Find where the given text appears and provide that cell's center as (x, y) coordinate. 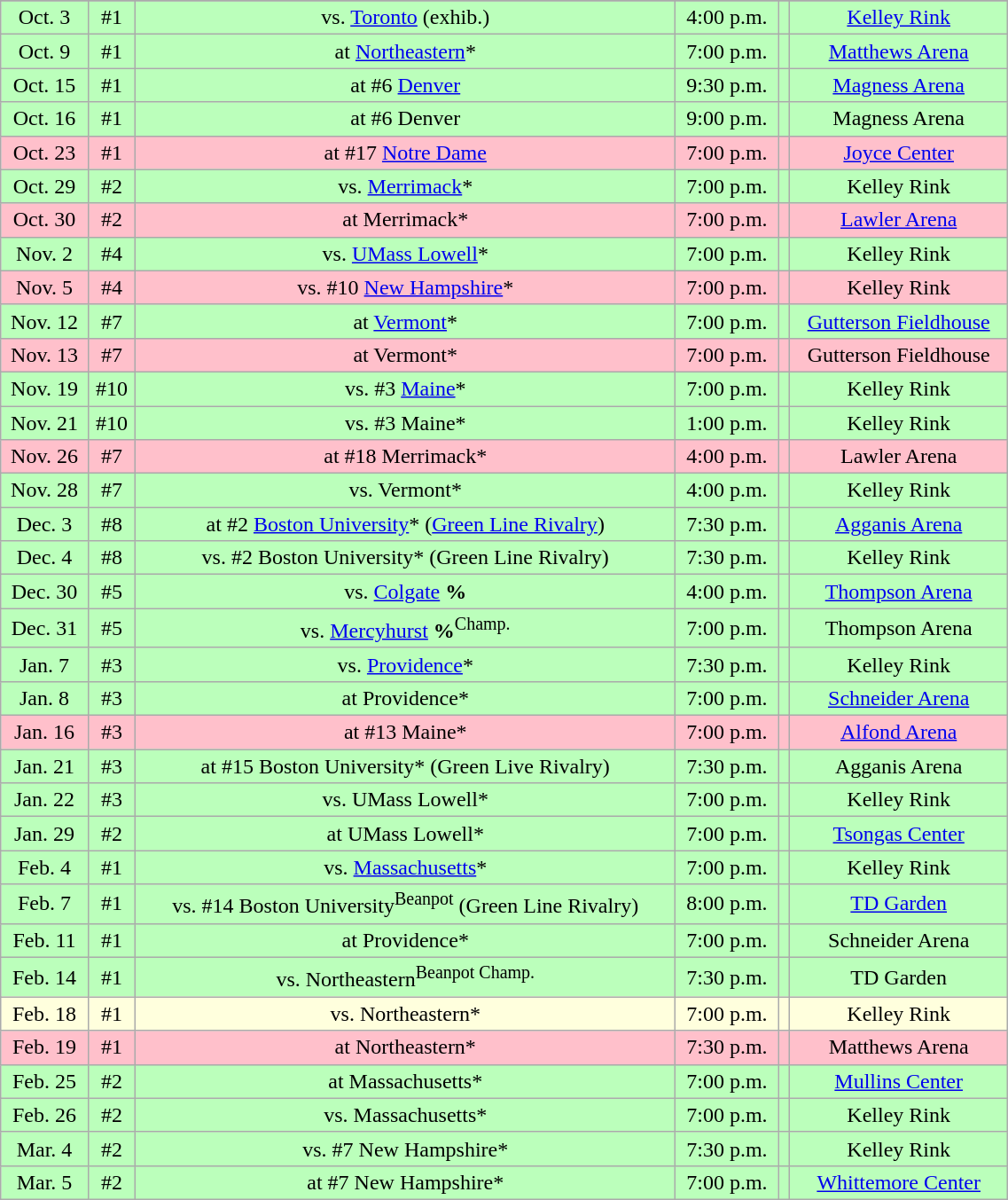
9:30 p.m. (727, 85)
at #15 Boston University* (Green Live Rivalry) (406, 766)
Oct. 16 (44, 119)
vs. Vermont* (406, 490)
vs. #2 Boston University* (Green Line Rivalry) (406, 558)
Nov. 21 (44, 423)
at #13 Maine* (406, 733)
Oct. 30 (44, 220)
Mar. 4 (44, 1149)
Nov. 2 (44, 254)
Feb. 26 (44, 1115)
Dec. 3 (44, 524)
Alfond Arena (899, 733)
Joyce Center (899, 153)
vs. Providence* (406, 664)
at Merrimack* (406, 220)
vs. Toronto (exhib.) (406, 18)
vs. Merrimack* (406, 186)
Jan. 7 (44, 664)
Jan. 29 (44, 834)
at UMass Lowell* (406, 834)
Feb. 19 (44, 1047)
Nov. 12 (44, 321)
vs. Colgate % (406, 592)
Jan. 16 (44, 733)
vs. NortheasternBeanpot Champ. (406, 977)
Feb. 18 (44, 1014)
Whittemore Center (899, 1182)
Oct. 9 (44, 51)
Mullins Center (899, 1081)
Dec. 30 (44, 592)
Jan. 8 (44, 698)
Nov. 26 (44, 457)
vs. #14 Boston UniversityBeanpot (Green Line Rivalry) (406, 905)
vs. #10 New Hampshire* (406, 287)
Dec. 4 (44, 558)
Nov. 19 (44, 388)
at #18 Merrimack* (406, 457)
at #2 Boston University* (Green Line Rivalry) (406, 524)
Oct. 23 (44, 153)
8:00 p.m. (727, 905)
Feb. 11 (44, 940)
Nov. 5 (44, 287)
Nov. 28 (44, 490)
Nov. 13 (44, 355)
vs. Northeastern* (406, 1014)
9:00 p.m. (727, 119)
at #17 Notre Dame (406, 153)
Mar. 5 (44, 1182)
Feb. 7 (44, 905)
vs. #7 New Hampshire* (406, 1149)
Jan. 21 (44, 766)
Feb. 14 (44, 977)
Oct. 29 (44, 186)
Feb. 25 (44, 1081)
Jan. 22 (44, 800)
1:00 p.m. (727, 423)
at #7 New Hampshire* (406, 1182)
Tsongas Center (899, 834)
Feb. 4 (44, 867)
Dec. 31 (44, 628)
Oct. 3 (44, 18)
vs. Mercyhurst %Champ. (406, 628)
at Massachusetts* (406, 1081)
Oct. 15 (44, 85)
